Pinpoint the cell where the given text exists, returning its [x, y] midpoint coordinate. 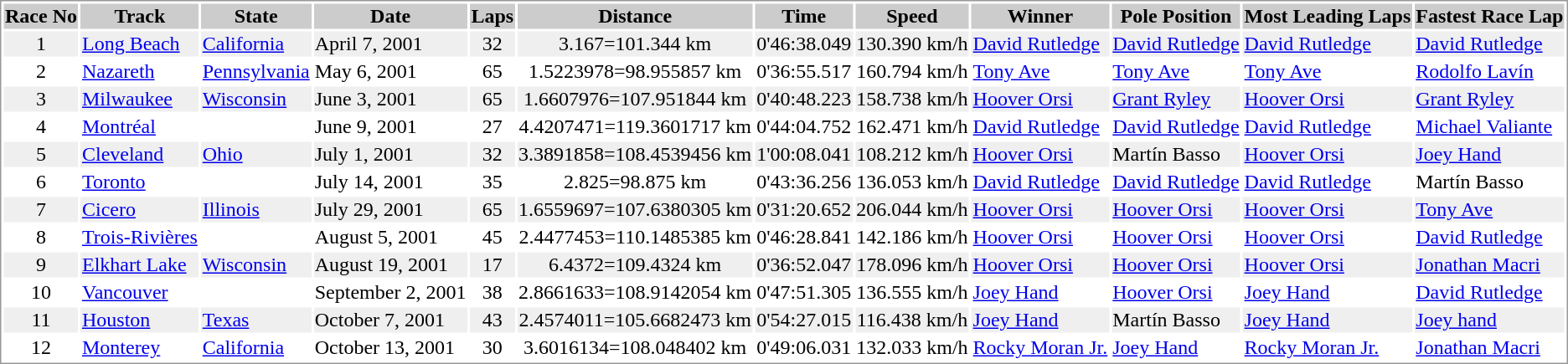
27 [493, 126]
Montréal [139, 126]
45 [493, 237]
0'47:51.305 [804, 292]
2.4574011=105.6682473 km [635, 320]
0'43:36.256 [804, 182]
Vancouver [139, 292]
0'40:48.223 [804, 100]
30 [493, 347]
Pennsylvania [256, 71]
Date [390, 16]
6.4372=109.4324 km [635, 265]
May 6, 2001 [390, 71]
35 [493, 182]
October 13, 2001 [390, 347]
17 [493, 265]
0'54:27.015 [804, 320]
Rodolfo Lavín [1489, 71]
Ohio [256, 155]
July 29, 2001 [390, 210]
September 2, 2001 [390, 292]
Fastest Race Lap [1489, 16]
Texas [256, 320]
Long Beach [139, 44]
130.390 km/h [912, 44]
Distance [635, 16]
0'49:06.031 [804, 347]
7 [40, 210]
11 [40, 320]
Trois-Rivières [139, 237]
3 [40, 100]
Michael Valiante [1489, 126]
4 [40, 126]
April 7, 2001 [390, 44]
0'36:55.517 [804, 71]
38 [493, 292]
Toronto [139, 182]
1.5223978=98.955857 km [635, 71]
June 9, 2001 [390, 126]
Monterey [139, 347]
Race No [40, 16]
2.4477453=110.1485385 km [635, 237]
206.044 km/h [912, 210]
116.438 km/h [912, 320]
3.6016134=108.048402 km [635, 347]
Cicero [139, 210]
August 5, 2001 [390, 237]
Most Leading Laps [1328, 16]
43 [493, 320]
6 [40, 182]
3.167=101.344 km [635, 44]
108.212 km/h [912, 155]
160.794 km/h [912, 71]
Illinois [256, 210]
158.738 km/h [912, 100]
0'44:04.752 [804, 126]
136.053 km/h [912, 182]
5 [40, 155]
1.6607976=107.951844 km [635, 100]
Nazareth [139, 71]
178.096 km/h [912, 265]
4.4207471=119.3601717 km [635, 126]
12 [40, 347]
Speed [912, 16]
July 1, 2001 [390, 155]
9 [40, 265]
0'46:38.049 [804, 44]
Pole Position [1176, 16]
8 [40, 237]
Joey hand [1489, 320]
2.825=98.875 km [635, 182]
0'46:28.841 [804, 237]
Track [139, 16]
1 [40, 44]
0'31:20.652 [804, 210]
October 7, 2001 [390, 320]
142.186 km/h [912, 237]
3.3891858=108.4539456 km [635, 155]
0'36:52.047 [804, 265]
August 19, 2001 [390, 265]
Elkhart Lake [139, 265]
10 [40, 292]
2.8661633=108.9142054 km [635, 292]
State [256, 16]
Laps [493, 16]
136.555 km/h [912, 292]
Cleveland [139, 155]
162.471 km/h [912, 126]
132.033 km/h [912, 347]
Milwaukee [139, 100]
Houston [139, 320]
Time [804, 16]
June 3, 2001 [390, 100]
Winner [1040, 16]
1.6559697=107.6380305 km [635, 210]
1'00:08.041 [804, 155]
2 [40, 71]
July 14, 2001 [390, 182]
